From the cell containing the given text, extract its center point as (X, Y) coordinate. 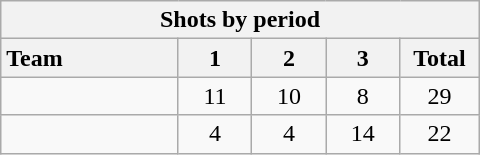
22 (440, 134)
2 (289, 58)
1 (215, 58)
11 (215, 96)
Team (90, 58)
10 (289, 96)
29 (440, 96)
3 (363, 58)
8 (363, 96)
14 (363, 134)
Shots by period (240, 20)
Total (440, 58)
